Output the [X, Y] coordinate of the center of the cell containing the given text.  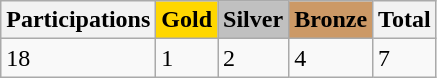
Gold [187, 20]
7 [405, 58]
4 [331, 58]
Total [405, 20]
1 [187, 58]
Bronze [331, 20]
2 [254, 58]
Participations [78, 20]
18 [78, 58]
Silver [254, 20]
